Output the [X, Y] coordinate of the center of the cell containing the given text.  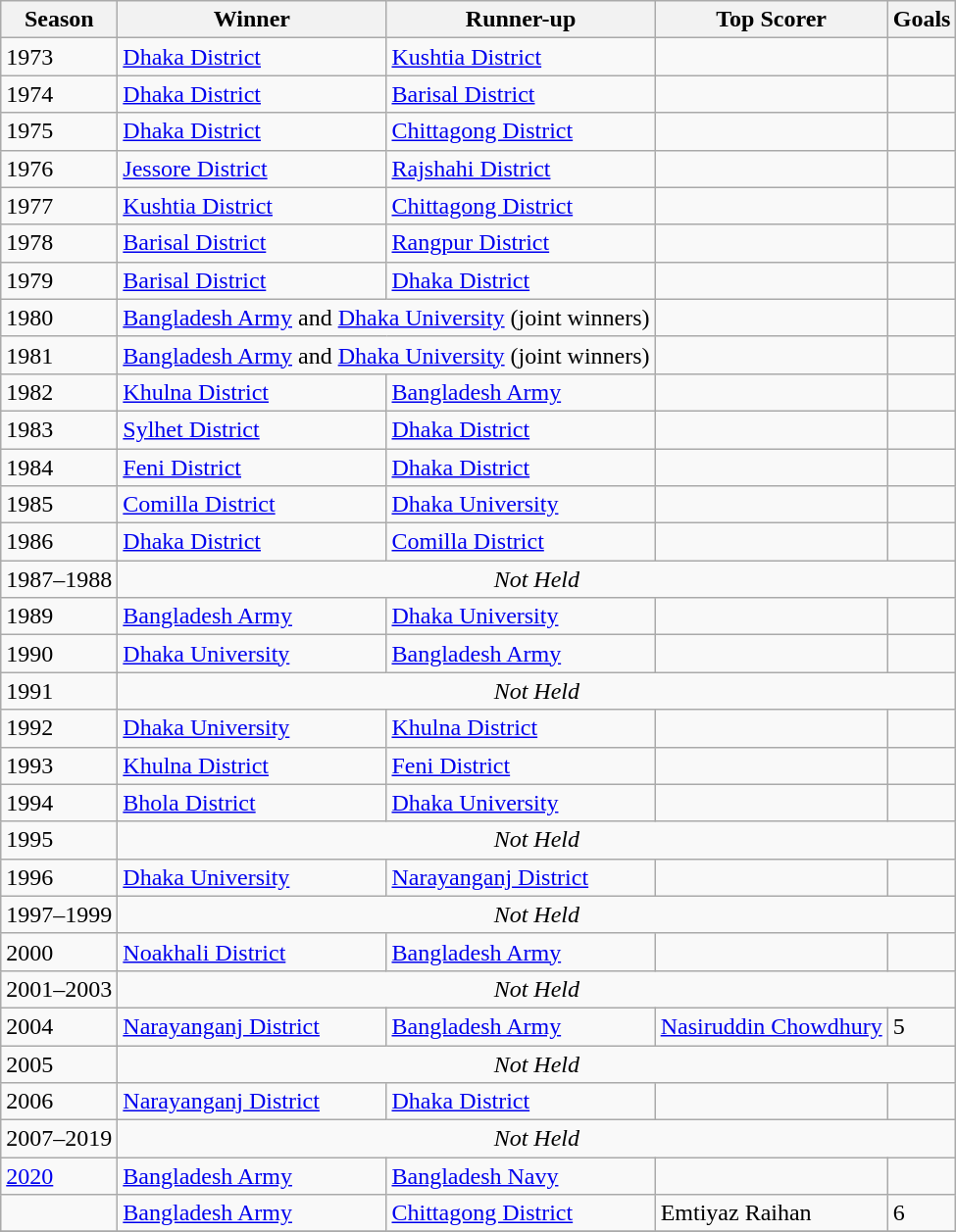
2020 [59, 1176]
Rangpur District [521, 243]
1987–1988 [59, 579]
1991 [59, 691]
2005 [59, 1063]
1985 [59, 505]
1980 [59, 318]
1997–1999 [59, 914]
1975 [59, 131]
2004 [59, 1026]
2001–2003 [59, 989]
Emtiyaz Raihan [771, 1213]
Noakhali District [252, 952]
Bangladesh Navy [521, 1176]
Top Scorer [771, 20]
1981 [59, 355]
2007–2019 [59, 1139]
1978 [59, 243]
1994 [59, 803]
1973 [59, 57]
1989 [59, 616]
Rajshahi District [521, 169]
Bhola District [252, 803]
1983 [59, 429]
Nasiruddin Chowdhury [771, 1026]
1984 [59, 468]
1977 [59, 206]
Jessore District [252, 169]
1993 [59, 765]
1982 [59, 392]
Goals [922, 20]
6 [922, 1213]
1995 [59, 840]
5 [922, 1026]
Runner-up [521, 20]
1990 [59, 654]
1992 [59, 728]
1974 [59, 94]
Season [59, 20]
1979 [59, 280]
Winner [252, 20]
Sylhet District [252, 429]
2000 [59, 952]
1986 [59, 542]
1996 [59, 877]
1976 [59, 169]
2006 [59, 1102]
